From the cell containing the given text, extract its center point as [X, Y] coordinate. 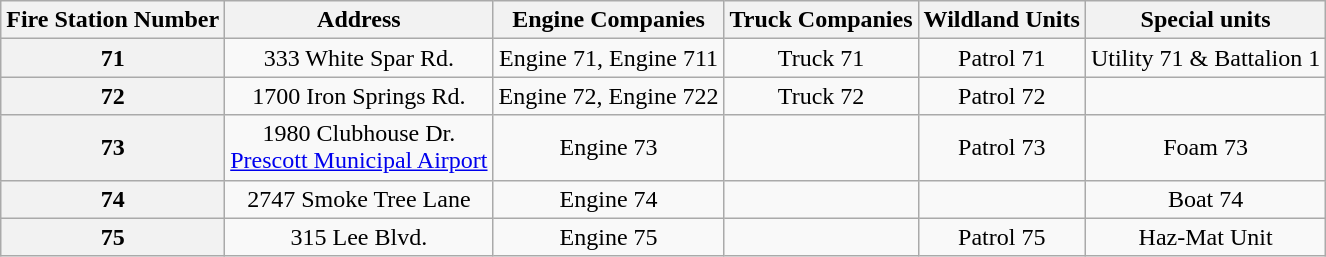
Special units [1205, 20]
Patrol 73 [1002, 148]
Engine Companies [608, 20]
Patrol 71 [1002, 58]
Engine 75 [608, 237]
Patrol 75 [1002, 237]
74 [113, 199]
Engine 72, Engine 722 [608, 96]
Boat 74 [1205, 199]
Truck 72 [821, 96]
Foam 73 [1205, 148]
Engine 73 [608, 148]
71 [113, 58]
2747 Smoke Tree Lane [359, 199]
Address [359, 20]
73 [113, 148]
Utility 71 & Battalion 1 [1205, 58]
1700 Iron Springs Rd. [359, 96]
Truck Companies [821, 20]
72 [113, 96]
1980 Clubhouse Dr. Prescott Municipal Airport [359, 148]
Wildland Units [1002, 20]
Fire Station Number [113, 20]
Engine 71, Engine 711 [608, 58]
Haz-Mat Unit [1205, 237]
333 White Spar Rd. [359, 58]
75 [113, 237]
Engine 74 [608, 199]
Truck 71 [821, 58]
Patrol 72 [1002, 96]
315 Lee Blvd. [359, 237]
